Determine the [X, Y] coordinate at the center of the cell enclosing the given text.  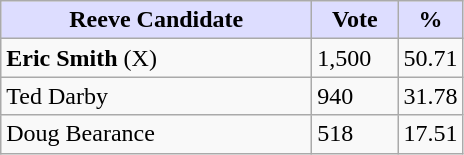
Eric Smith (X) [156, 58]
Ted Darby [156, 96]
940 [355, 96]
Reeve Candidate [156, 20]
Vote [355, 20]
17.51 [430, 134]
Doug Bearance [156, 134]
50.71 [430, 58]
518 [355, 134]
1,500 [355, 58]
% [430, 20]
31.78 [430, 96]
